For the text-containing cell, return its midpoint in [X, Y] coordinate format. 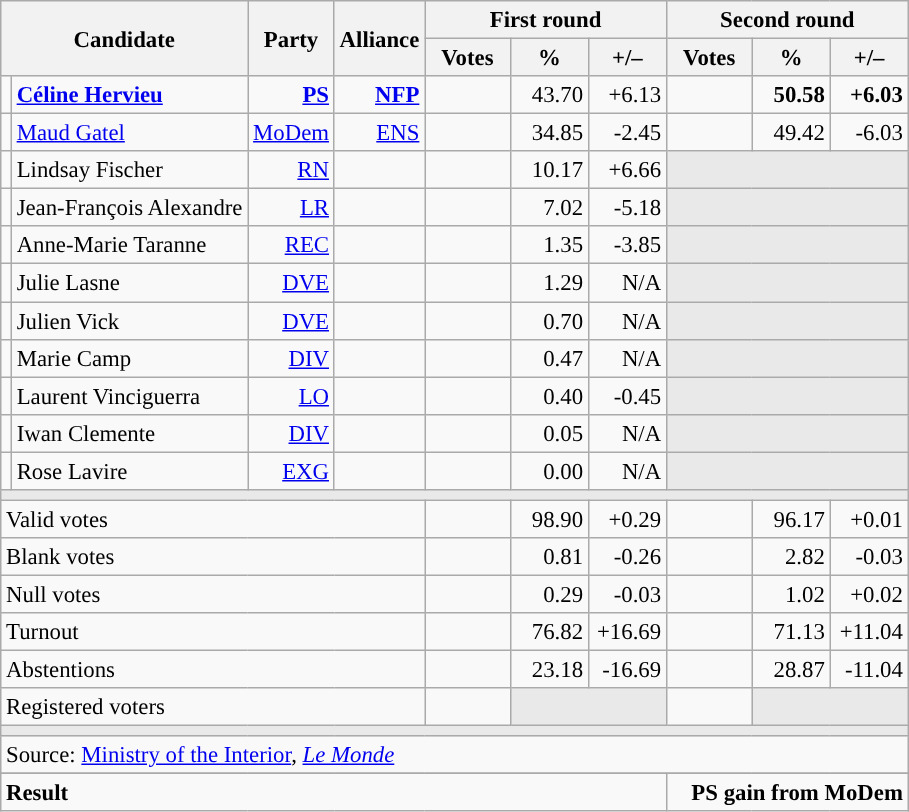
0.81 [549, 557]
Rose Lavire [129, 471]
10.17 [549, 170]
71.13 [791, 632]
REC [292, 245]
0.47 [549, 358]
34.85 [549, 133]
50.58 [791, 95]
28.87 [791, 670]
RN [292, 170]
Source: Ministry of the Interior, Le Monde [454, 755]
-5.18 [627, 208]
Céline Hervieu [129, 95]
+6.03 [869, 95]
-2.45 [627, 133]
7.02 [549, 208]
Marie Camp [129, 358]
-0.26 [627, 557]
76.82 [549, 632]
0.05 [549, 433]
0.00 [549, 471]
ENS [379, 133]
Turnout [213, 632]
+0.01 [869, 519]
-6.03 [869, 133]
0.70 [549, 321]
Registered voters [213, 707]
2.82 [791, 557]
Abstentions [213, 670]
Anne-Marie Taranne [129, 245]
1.35 [549, 245]
+6.13 [627, 95]
23.18 [549, 670]
LR [292, 208]
Null votes [213, 594]
+16.69 [627, 632]
NFP [379, 95]
First round [546, 20]
Lindsay Fischer [129, 170]
1.02 [791, 594]
-11.04 [869, 670]
0.29 [549, 594]
0.40 [549, 396]
MoDem [292, 133]
Julie Lasne [129, 283]
Valid votes [213, 519]
Laurent Vinciguerra [129, 396]
-16.69 [627, 670]
98.90 [549, 519]
96.17 [791, 519]
Party [292, 38]
49.42 [791, 133]
PS gain from MoDem [787, 793]
Second round [787, 20]
1.29 [549, 283]
+0.02 [869, 594]
Jean-François Alexandre [129, 208]
Result [334, 793]
EXG [292, 471]
Maud Gatel [129, 133]
-3.85 [627, 245]
+6.66 [627, 170]
43.70 [549, 95]
Alliance [379, 38]
Candidate [124, 38]
Blank votes [213, 557]
+0.29 [627, 519]
+11.04 [869, 632]
-0.45 [627, 396]
Julien Vick [129, 321]
LO [292, 396]
Iwan Clemente [129, 433]
PS [292, 95]
